Find where the given text appears and provide that cell's center as [X, Y] coordinate. 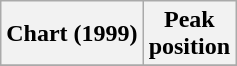
Peakposition [189, 34]
Chart (1999) [72, 34]
